Provide the [x, y] coordinate of the cell's center where the given text is located.  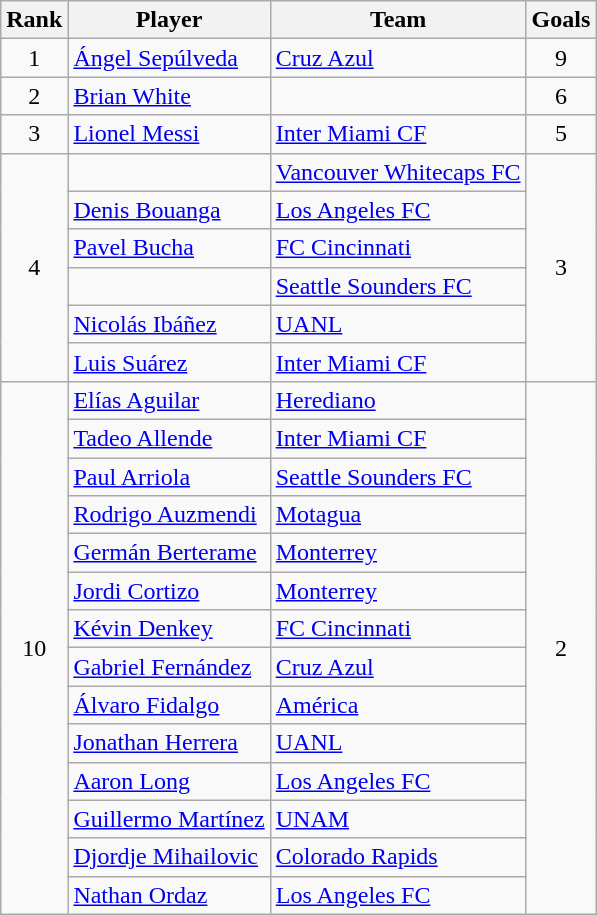
5 [561, 134]
Jonathan Herrera [169, 743]
América [398, 705]
Tadeo Allende [169, 438]
Rodrigo Auzmendi [169, 515]
Germán Berterame [169, 553]
6 [561, 96]
4 [34, 267]
Pavel Bucha [169, 248]
Aaron Long [169, 781]
Djordje Mihailovic [169, 857]
9 [561, 58]
Rank [34, 20]
Paul Arriola [169, 477]
Luis Suárez [169, 362]
Kévin Denkey [169, 629]
Denis Bouanga [169, 210]
Vancouver Whitecaps FC [398, 172]
Elías Aguilar [169, 400]
Team [398, 20]
Brian White [169, 96]
Jordi Cortizo [169, 591]
Herediano [398, 400]
Player [169, 20]
Gabriel Fernández [169, 667]
UNAM [398, 819]
Álvaro Fidalgo [169, 705]
1 [34, 58]
Lionel Messi [169, 134]
Motagua [398, 515]
Colorado Rapids [398, 857]
Goals [561, 20]
Nathan Ordaz [169, 895]
Nicolás Ibáñez [169, 324]
Ángel Sepúlveda [169, 58]
Guillermo Martínez [169, 819]
10 [34, 648]
